Capture the cell that displays the provided text and extract its (x, y) central coordinate. 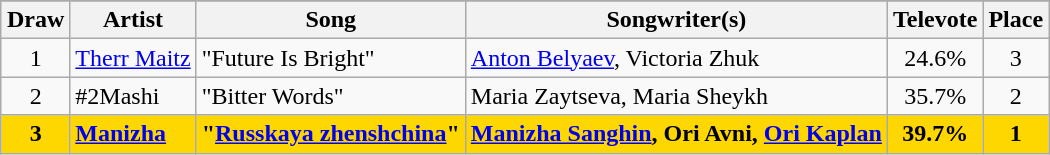
Therr Maitz (133, 58)
24.6% (934, 58)
Songwriter(s) (676, 20)
Place (1016, 20)
35.7% (934, 96)
Artist (133, 20)
Anton Belyaev, Victoria Zhuk (676, 58)
Televote (934, 20)
"Future Is Bright" (330, 58)
Draw (35, 20)
Manizha (133, 134)
Manizha Sanghin, Ori Avni, Ori Kaplan (676, 134)
"Bitter Words" (330, 96)
#2Mashi (133, 96)
"Russkaya zhenshchina" (330, 134)
Song (330, 20)
39.7% (934, 134)
Maria Zaytseva, Maria Sheykh (676, 96)
